For the text-containing cell, return its midpoint in (x, y) coordinate format. 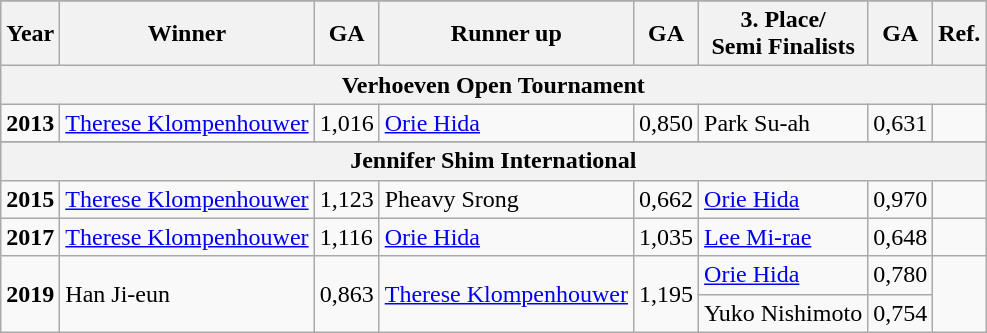
Yuko Nishimoto (784, 313)
0,970 (900, 199)
2019 (30, 294)
1,016 (346, 123)
1,035 (666, 237)
0,780 (900, 275)
0,754 (900, 313)
0,648 (900, 237)
2015 (30, 199)
0,863 (346, 294)
1,195 (666, 294)
Jennifer Shim International (494, 161)
3. Place/Semi Finalists (784, 34)
Ref. (960, 34)
Lee Mi-rae (784, 237)
Han Ji-eun (187, 294)
1,116 (346, 237)
2013 (30, 123)
Runner up (506, 34)
2017 (30, 237)
Winner (187, 34)
1,123 (346, 199)
0,850 (666, 123)
Year (30, 34)
Pheavy Srong (506, 199)
0,631 (900, 123)
Park Su-ah (784, 123)
Verhoeven Open Tournament (494, 85)
0,662 (666, 199)
